Return [X, Y] of the center of cell containing provided text 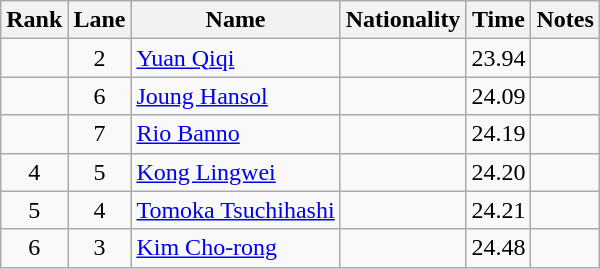
Time [498, 20]
Nationality [403, 20]
24.20 [498, 172]
24.19 [498, 134]
24.09 [498, 96]
24.48 [498, 248]
7 [100, 134]
Lane [100, 20]
Kim Cho-rong [236, 248]
23.94 [498, 58]
Rio Banno [236, 134]
Yuan Qiqi [236, 58]
Name [236, 20]
Tomoka Tsuchihashi [236, 210]
Rank [34, 20]
2 [100, 58]
3 [100, 248]
Joung Hansol [236, 96]
Kong Lingwei [236, 172]
24.21 [498, 210]
Notes [565, 20]
